Determine the (X, Y) coordinate at the center of the cell enclosing the given text.  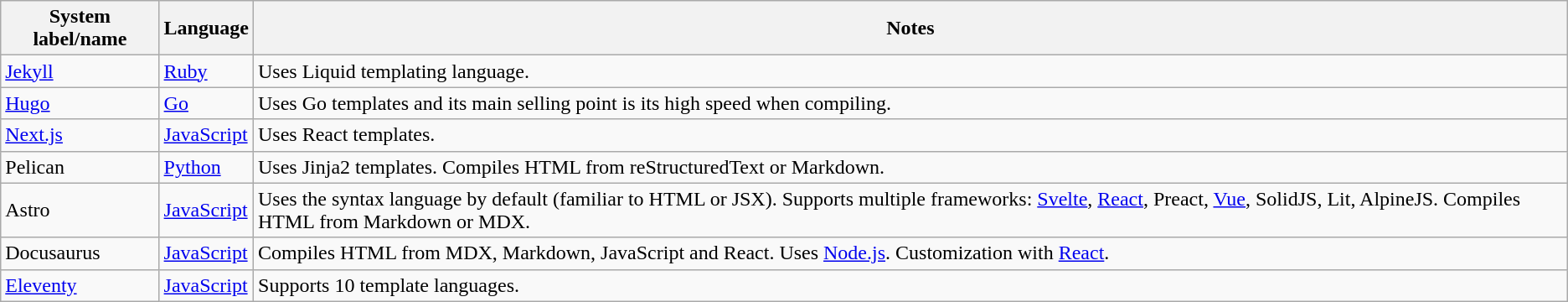
Next.js (80, 135)
Go (206, 103)
Uses Jinja2 templates. Compiles HTML from reStructuredText or Markdown. (911, 167)
Jekyll (80, 71)
Hugo (80, 103)
Uses Liquid templating language. (911, 71)
Python (206, 167)
Ruby (206, 71)
Uses Go templates and its main selling point is its high speed when compiling. (911, 103)
Notes (911, 29)
Supports 10 template languages. (911, 285)
Pelican (80, 167)
Compiles HTML from MDX, Markdown, JavaScript and React. Uses Node.js. Customization with React. (911, 253)
System label/name (80, 29)
Astro (80, 210)
Eleventy (80, 285)
Language (206, 29)
Uses React templates. (911, 135)
Docusaurus (80, 253)
